Determine the [X, Y] coordinate at the center of the cell enclosing the given text.  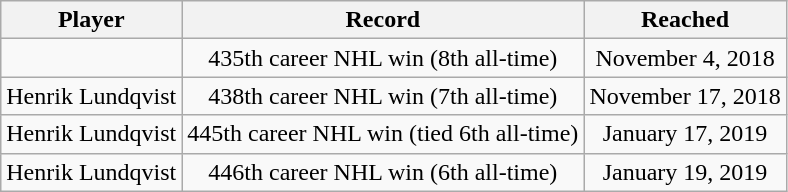
November 4, 2018 [685, 58]
Reached [685, 20]
445th career NHL win (tied 6th all-time) [383, 134]
Record [383, 20]
Player [92, 20]
November 17, 2018 [685, 96]
435th career NHL win (8th all-time) [383, 58]
446th career NHL win (6th all-time) [383, 172]
January 17, 2019 [685, 134]
438th career NHL win (7th all-time) [383, 96]
January 19, 2019 [685, 172]
